Return the [X, Y] coordinate for the center point of the cell that contains the specified text.  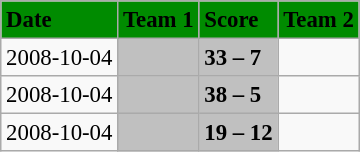
33 – 7 [238, 57]
19 – 12 [238, 133]
Date [60, 20]
38 – 5 [238, 95]
Score [238, 20]
Team 1 [158, 20]
Team 2 [318, 20]
